Detect which cell encompasses the target text, then output its [X, Y] center coordinate. 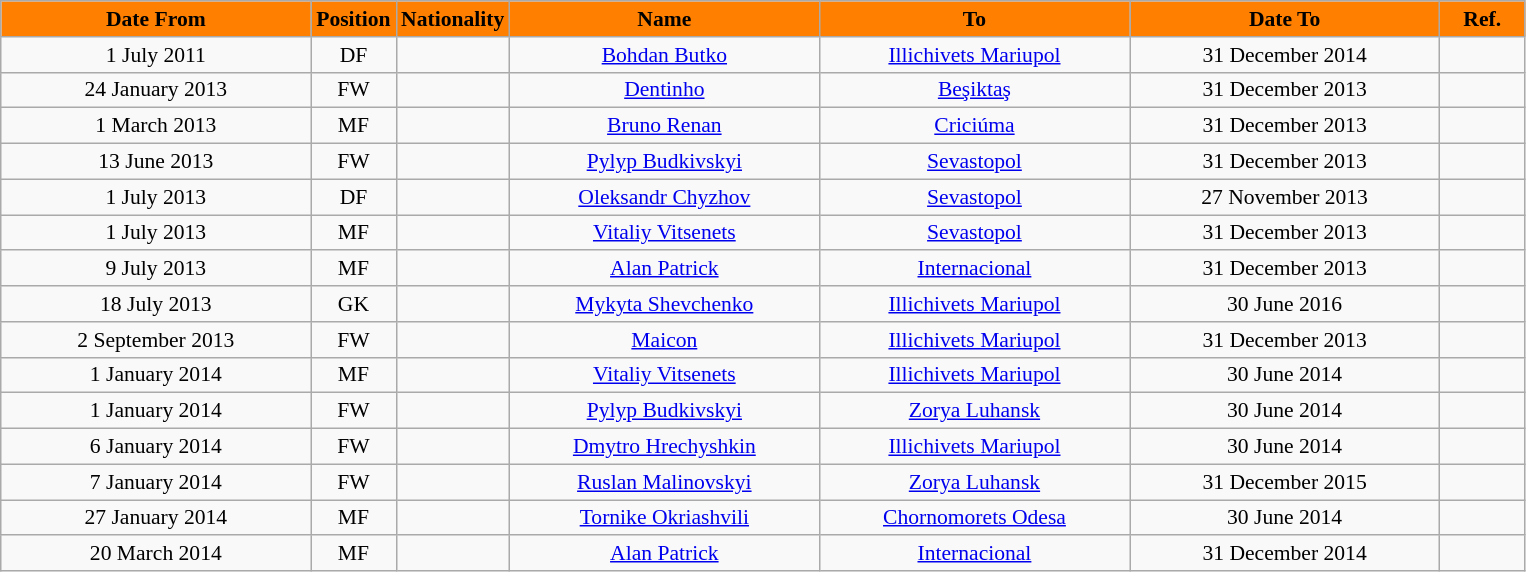
Dentinho [664, 90]
Bohdan Butko [664, 55]
27 November 2013 [1285, 197]
Ruslan Malinovskyi [664, 482]
1 July 2011 [156, 55]
1 March 2013 [156, 126]
Nationality [452, 19]
2 September 2013 [156, 340]
18 July 2013 [156, 304]
20 March 2014 [156, 554]
31 December 2015 [1285, 482]
Bruno Renan [664, 126]
30 June 2016 [1285, 304]
Mykyta Shevchenko [664, 304]
Dmytro Hrechyshkin [664, 447]
13 June 2013 [156, 162]
6 January 2014 [156, 447]
Ref. [1482, 19]
7 January 2014 [156, 482]
Maicon [664, 340]
27 January 2014 [156, 518]
Name [664, 19]
Oleksandr Chyzhov [664, 197]
Tornike Okriashvili [664, 518]
Beşiktaş [974, 90]
Criciúma [974, 126]
To [974, 19]
Position [354, 19]
Date From [156, 19]
9 July 2013 [156, 269]
GK [354, 304]
24 January 2013 [156, 90]
Chornomorets Odesa [974, 518]
Date To [1285, 19]
